Locate the cell with the specified text and output its [X, Y] center coordinate. 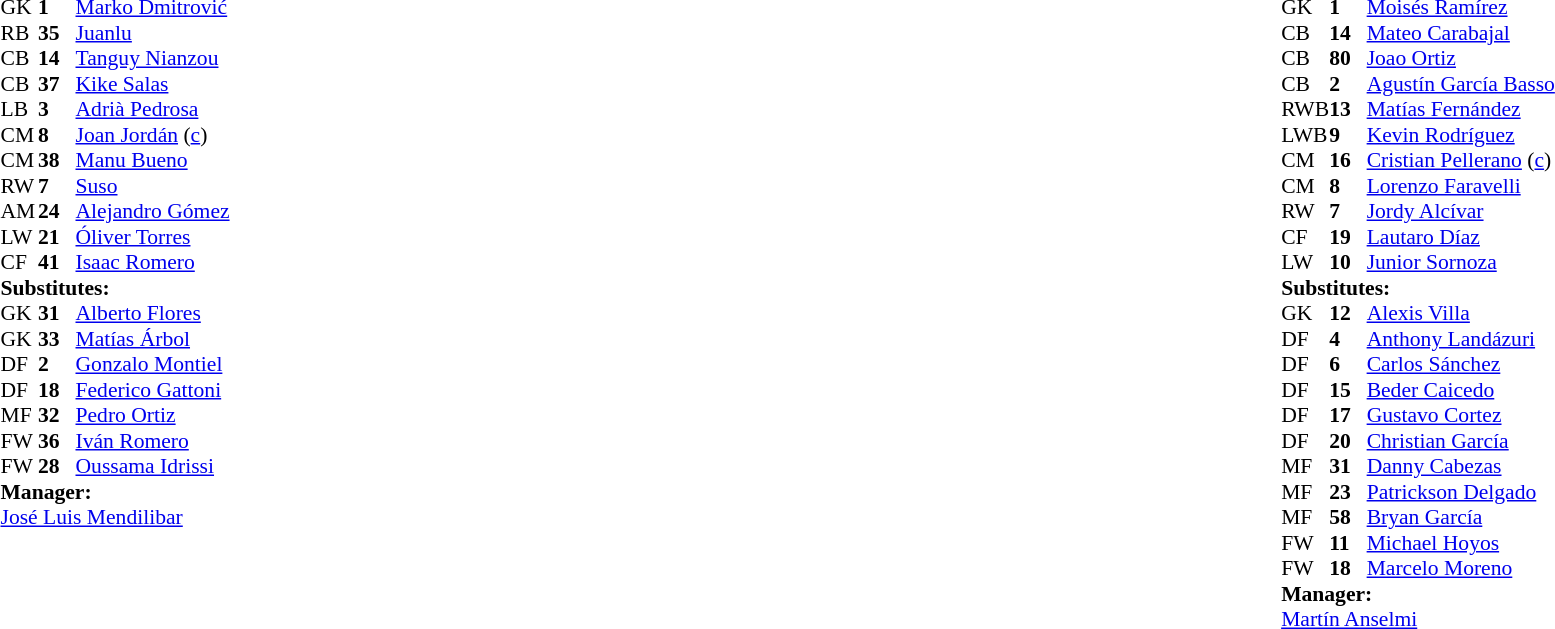
Federico Gattoni [153, 390]
Carlos Sánchez [1461, 365]
16 [1348, 161]
32 [57, 415]
23 [1348, 492]
Alexis Villa [1461, 313]
19 [1348, 237]
Beder Caicedo [1461, 390]
Joan Jordán (c) [153, 135]
9 [1348, 135]
Patrickson Delgado [1461, 492]
Óliver Torres [153, 237]
Bryan García [1461, 517]
58 [1348, 517]
80 [1348, 59]
Matías Árbol [153, 339]
Adrià Pedrosa [153, 109]
Manu Bueno [153, 161]
Danny Cabezas [1461, 467]
Pedro Ortiz [153, 415]
RWB [1305, 109]
36 [57, 441]
Mateo Carabajal [1461, 33]
Alejandro Gómez [153, 211]
6 [1348, 365]
LB [19, 109]
Gustavo Cortez [1461, 415]
RB [19, 33]
21 [57, 237]
Agustín García Basso [1461, 84]
28 [57, 467]
3 [57, 109]
Michael Hoyos [1461, 543]
Matías Fernández [1461, 109]
Oussama Idrissi [153, 467]
11 [1348, 543]
Tanguy Nianzou [153, 59]
Lorenzo Faravelli [1461, 186]
AM [19, 211]
20 [1348, 441]
Kevin Rodríguez [1461, 135]
Christian García [1461, 441]
Juanlu [153, 33]
Iván Romero [153, 441]
Suso [153, 186]
4 [1348, 339]
Junior Sornoza [1461, 263]
Alberto Flores [153, 313]
Anthony Landázuri [1461, 339]
Jordy Alcívar [1461, 211]
LWB [1305, 135]
38 [57, 161]
24 [57, 211]
Cristian Pellerano (c) [1461, 161]
17 [1348, 415]
10 [1348, 263]
Marcelo Moreno [1461, 569]
Gonzalo Montiel [153, 365]
Kike Salas [153, 84]
Lautaro Díaz [1461, 237]
José Luis Mendilibar [114, 517]
13 [1348, 109]
Isaac Romero [153, 263]
33 [57, 339]
12 [1348, 313]
15 [1348, 390]
Joao Ortiz [1461, 59]
37 [57, 84]
35 [57, 33]
41 [57, 263]
